Extract the (x, y) coordinate from the center of the cell holding the provided text.  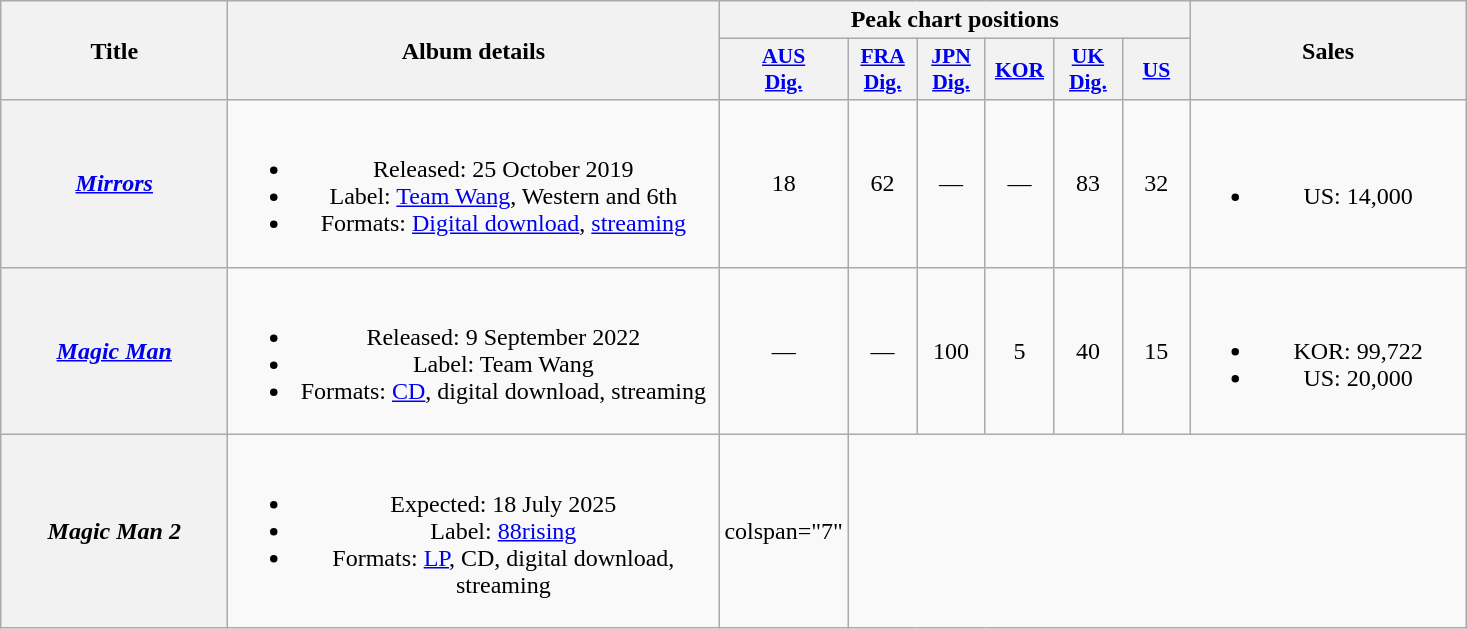
colspan="7" (784, 531)
18 (784, 184)
Sales (1328, 50)
JPNDig. (951, 70)
KOR (1019, 70)
5 (1019, 350)
AUSDig. (784, 70)
Title (114, 50)
Mirrors (114, 184)
Album details (474, 50)
US: 14,000 (1328, 184)
US (1156, 70)
100 (951, 350)
Peak chart positions (955, 20)
Magic Man (114, 350)
32 (1156, 184)
83 (1088, 184)
15 (1156, 350)
Magic Man 2 (114, 531)
40 (1088, 350)
Released: 25 October 2019Label: Team Wang, Western and 6thFormats: Digital download, streaming (474, 184)
KOR: 99,722US: 20,000 (1328, 350)
62 (882, 184)
FRADig. (882, 70)
Expected: 18 July 2025Label: 88risingFormats: LP, CD, digital download, streaming (474, 531)
Released: 9 September 2022Label: Team WangFormats: CD, digital download, streaming (474, 350)
UKDig. (1088, 70)
